Return (x, y) of the center of cell containing provided text 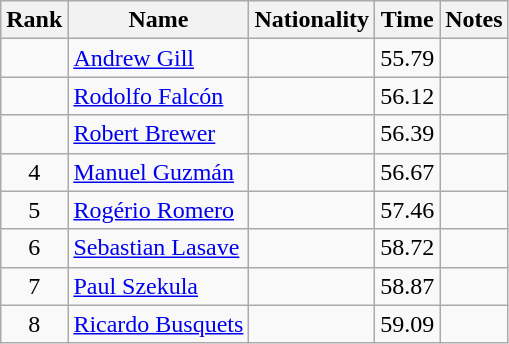
Notes (474, 20)
Rogério Romero (158, 210)
Ricardo Busquets (158, 324)
Rank (34, 20)
6 (34, 248)
4 (34, 172)
7 (34, 286)
58.72 (408, 248)
Robert Brewer (158, 134)
Nationality (312, 20)
56.39 (408, 134)
Andrew Gill (158, 58)
5 (34, 210)
8 (34, 324)
Rodolfo Falcón (158, 96)
59.09 (408, 324)
Name (158, 20)
58.87 (408, 286)
Sebastian Lasave (158, 248)
Paul Szekula (158, 286)
Manuel Guzmán (158, 172)
55.79 (408, 58)
Time (408, 20)
56.67 (408, 172)
56.12 (408, 96)
57.46 (408, 210)
